Search for the cell housing the specified text and yield its (X, Y) center coordinate. 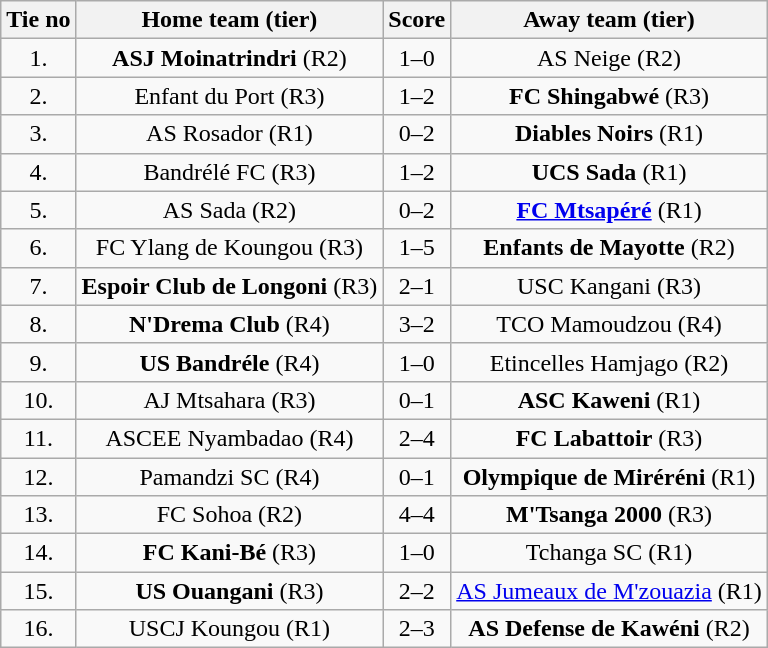
1. (38, 58)
7. (38, 286)
Home team (tier) (230, 20)
Away team (tier) (610, 20)
2–1 (417, 286)
15. (38, 591)
11. (38, 438)
ASC Kaweni (R1) (610, 400)
16. (38, 629)
N'Drema Club (R4) (230, 324)
14. (38, 553)
AJ Mtsahara (R3) (230, 400)
Pamandzi SC (R4) (230, 477)
USC Kangani (R3) (610, 286)
3. (38, 134)
2–2 (417, 591)
4. (38, 172)
AS Neige (R2) (610, 58)
USCJ Koungou (R1) (230, 629)
FC Mtsapéré (R1) (610, 210)
Bandrélé FC (R3) (230, 172)
US Bandréle (R4) (230, 362)
UCS Sada (R1) (610, 172)
4–4 (417, 515)
9. (38, 362)
Diables Noirs (R1) (610, 134)
10. (38, 400)
1–5 (417, 248)
2–3 (417, 629)
3–2 (417, 324)
FC Ylang de Koungou (R3) (230, 248)
AS Defense de Kawéni (R2) (610, 629)
Enfants de Mayotte (R2) (610, 248)
FC Labattoir (R3) (610, 438)
6. (38, 248)
M'Tsanga 2000 (R3) (610, 515)
Tie no (38, 20)
AS Rosador (R1) (230, 134)
FC Shingabwé (R3) (610, 96)
TCO Mamoudzou (R4) (610, 324)
8. (38, 324)
Espoir Club de Longoni (R3) (230, 286)
Tchanga SC (R1) (610, 553)
ASJ Moinatrindri (R2) (230, 58)
US Ouangani (R3) (230, 591)
AS Sada (R2) (230, 210)
ASCEE Nyambadao (R4) (230, 438)
Etincelles Hamjago (R2) (610, 362)
FC Kani-Bé (R3) (230, 553)
AS Jumeaux de M'zouazia (R1) (610, 591)
13. (38, 515)
12. (38, 477)
2. (38, 96)
Enfant du Port (R3) (230, 96)
Score (417, 20)
Olympique de Miréréni (R1) (610, 477)
5. (38, 210)
2–4 (417, 438)
FC Sohoa (R2) (230, 515)
